Determine the [x, y] coordinate at the center of the cell enclosing the given text.  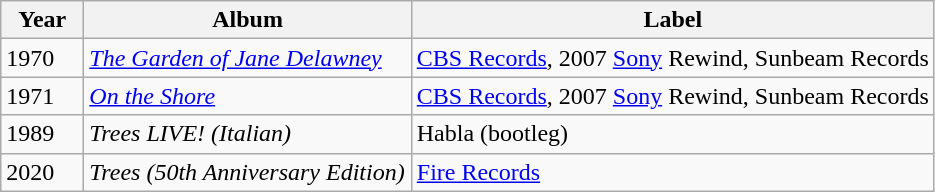
Habla (bootleg) [672, 134]
Fire Records [672, 172]
Label [672, 20]
On the Shore [248, 96]
Trees LIVE! (Italian) [248, 134]
Trees (50th Anniversary Edition) [248, 172]
Album [248, 20]
1971 [42, 96]
Year [42, 20]
1970 [42, 58]
1989 [42, 134]
2020 [42, 172]
The Garden of Jane Delawney [248, 58]
